Extract the [X, Y] coordinate from the center of the cell holding the provided text.  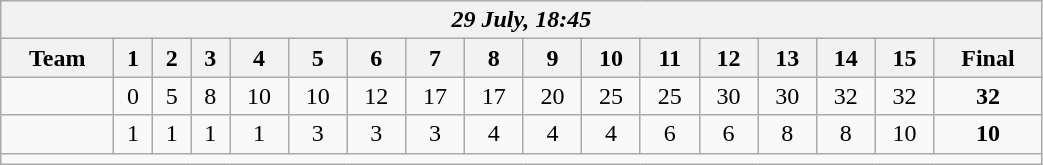
9 [552, 58]
29 July, 18:45 [522, 20]
15 [904, 58]
20 [552, 96]
2 [172, 58]
13 [788, 58]
Team [58, 58]
Final [988, 58]
11 [670, 58]
7 [436, 58]
0 [134, 96]
14 [846, 58]
